Pinpoint the cell where the given text exists, returning its (X, Y) midpoint coordinate. 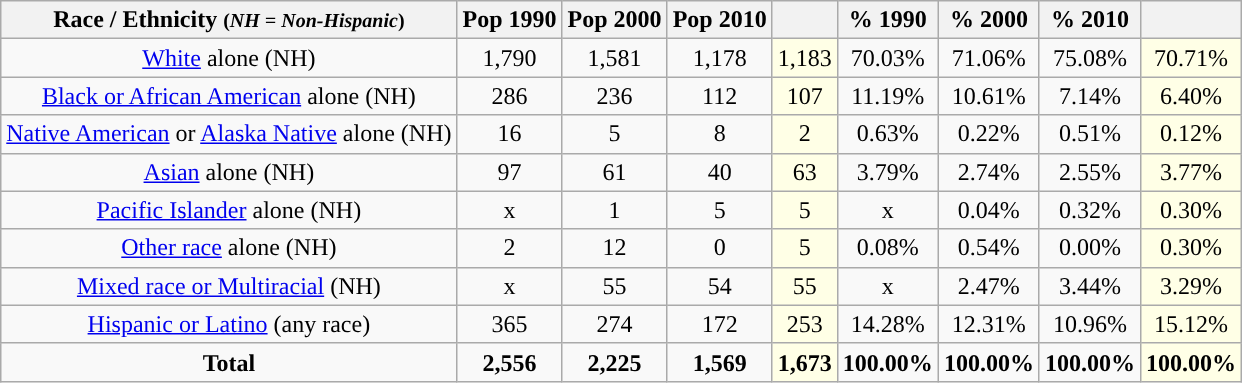
3.79% (888, 172)
Mixed race or Multiracial (NH) (229, 286)
12.31% (988, 324)
0.08% (888, 248)
0.04% (988, 210)
7.14% (1090, 96)
286 (510, 96)
63 (804, 172)
Race / Ethnicity (NH = Non-Hispanic) (229, 20)
14.28% (888, 324)
2.74% (988, 172)
3.77% (1190, 172)
12 (614, 248)
Pop 2000 (614, 20)
0.32% (1090, 210)
% 2000 (988, 20)
10.96% (1090, 324)
6.40% (1190, 96)
% 1990 (888, 20)
253 (804, 324)
3.29% (1190, 286)
0.51% (1090, 134)
71.06% (988, 58)
Pop 1990 (510, 20)
1,569 (720, 362)
Other race alone (NH) (229, 248)
1,673 (804, 362)
70.71% (1190, 58)
0 (720, 248)
8 (720, 134)
2.55% (1090, 172)
Total (229, 362)
0.63% (888, 134)
15.12% (1190, 324)
274 (614, 324)
1,581 (614, 58)
2.47% (988, 286)
97 (510, 172)
White alone (NH) (229, 58)
70.03% (888, 58)
Asian alone (NH) (229, 172)
0.00% (1090, 248)
Hispanic or Latino (any race) (229, 324)
Native American or Alaska Native alone (NH) (229, 134)
2,225 (614, 362)
% 2010 (1090, 20)
365 (510, 324)
1,178 (720, 58)
112 (720, 96)
Pop 2010 (720, 20)
3.44% (1090, 286)
0.12% (1190, 134)
61 (614, 172)
10.61% (988, 96)
172 (720, 324)
2,556 (510, 362)
1 (614, 210)
Black or African American alone (NH) (229, 96)
54 (720, 286)
Pacific Islander alone (NH) (229, 210)
40 (720, 172)
0.22% (988, 134)
16 (510, 134)
0.54% (988, 248)
11.19% (888, 96)
75.08% (1090, 58)
1,183 (804, 58)
236 (614, 96)
1,790 (510, 58)
107 (804, 96)
